Search for the cell housing the specified text and yield its (X, Y) center coordinate. 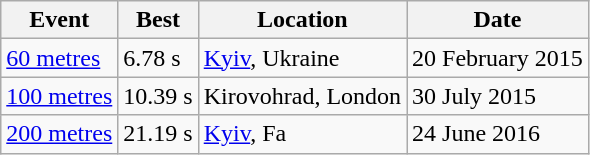
30 July 2015 (498, 96)
24 June 2016 (498, 134)
Kyiv, Fa (302, 134)
Location (302, 20)
100 metres (60, 96)
Kirovohrad, London (302, 96)
200 metres (60, 134)
60 metres (60, 58)
Kyiv, Ukraine (302, 58)
20 February 2015 (498, 58)
Event (60, 20)
Best (158, 20)
21.19 s (158, 134)
6.78 s (158, 58)
10.39 s (158, 96)
Date (498, 20)
